Search for the cell housing the specified text and yield its (x, y) center coordinate. 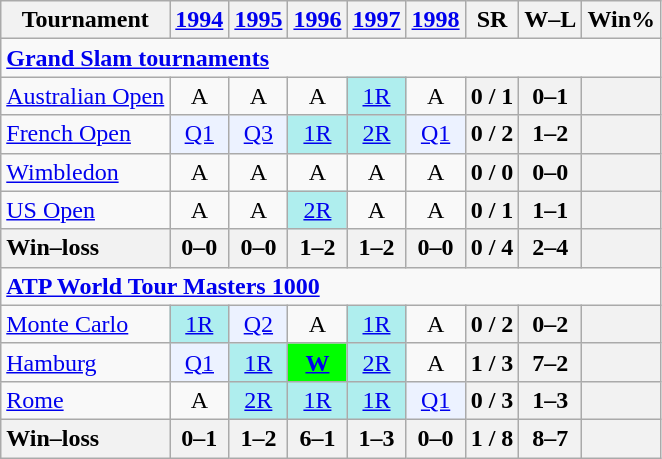
Wimbledon (86, 172)
0–2 (550, 324)
1 / 3 (492, 362)
W (318, 362)
0 / 3 (492, 400)
1998 (436, 20)
SR (492, 20)
8–7 (550, 438)
Grand Slam tournaments (331, 58)
6–1 (318, 438)
Q3 (258, 134)
0 / 0 (492, 172)
1 / 8 (492, 438)
1997 (376, 20)
W–L (550, 20)
7–2 (550, 362)
Monte Carlo (86, 324)
2–4 (550, 248)
1996 (318, 20)
Hamburg (86, 362)
1994 (200, 20)
1–1 (550, 210)
1995 (258, 20)
Tournament (86, 20)
0 / 4 (492, 248)
US Open (86, 210)
Win% (622, 20)
Rome (86, 400)
French Open (86, 134)
Australian Open (86, 96)
ATP World Tour Masters 1000 (331, 286)
Q2 (258, 324)
